Identify which cell holds the provided text, then report its [x, y] central coordinate. 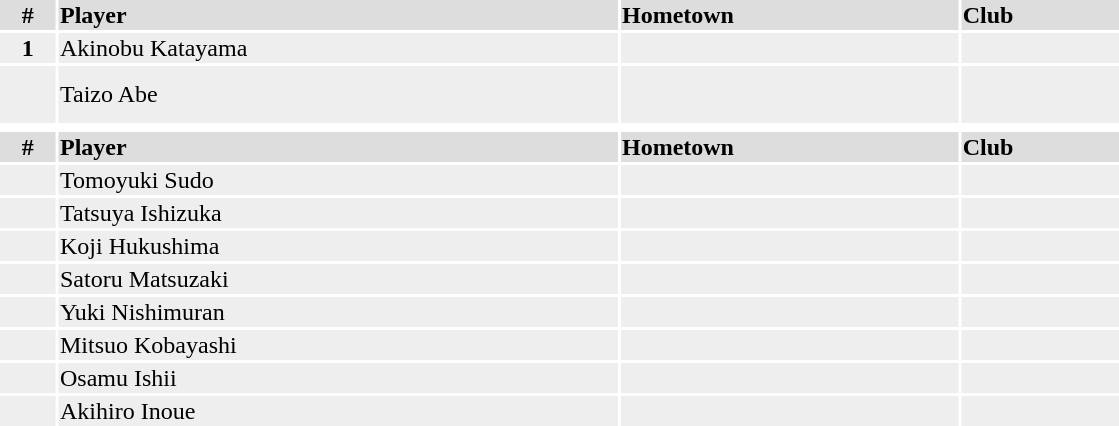
Yuki Nishimuran [338, 312]
1 [28, 48]
Tomoyuki Sudo [338, 180]
Tatsuya Ishizuka [338, 213]
Osamu Ishii [338, 378]
Mitsuo Kobayashi [338, 345]
Koji Hukushima [338, 246]
Akinobu Katayama [338, 48]
Akihiro Inoue [338, 411]
Taizo Abe [338, 94]
Satoru Matsuzaki [338, 279]
